Output the (x, y) coordinate of the center of the cell containing the given text.  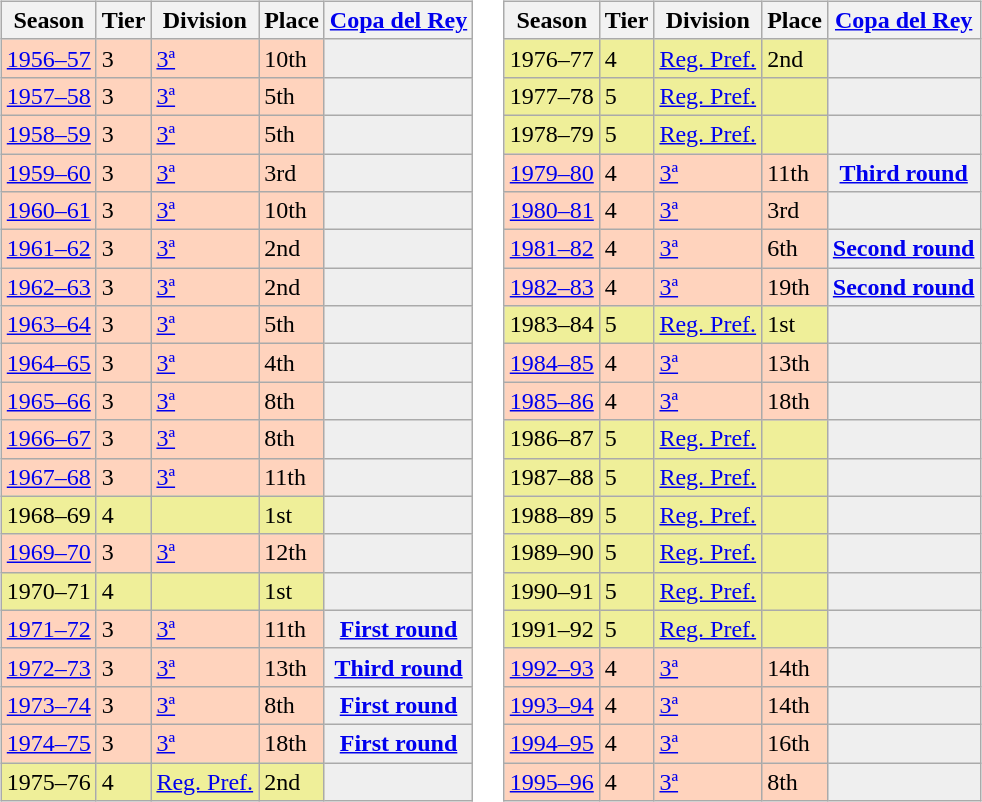
1972–73 (48, 667)
1961–62 (48, 249)
1984–85 (552, 363)
1956–57 (48, 58)
1965–66 (48, 401)
1975–76 (48, 781)
1988–89 (552, 515)
1974–75 (48, 743)
1983–84 (552, 325)
1964–65 (48, 363)
1966–67 (48, 439)
1959–60 (48, 173)
1995–96 (552, 781)
1962–63 (48, 287)
1971–72 (48, 629)
1977–78 (552, 96)
19th (795, 287)
1981–82 (552, 249)
1990–91 (552, 591)
1967–68 (48, 477)
1960–61 (48, 211)
1969–70 (48, 553)
1957–58 (48, 96)
1993–94 (552, 705)
6th (795, 249)
1958–59 (48, 134)
1985–86 (552, 401)
1992–93 (552, 667)
1978–79 (552, 134)
1973–74 (48, 705)
1991–92 (552, 629)
1980–81 (552, 211)
1986–87 (552, 439)
1968–69 (48, 515)
1976–77 (552, 58)
16th (795, 743)
12th (292, 553)
1979–80 (552, 173)
1982–83 (552, 287)
1987–88 (552, 477)
1994–95 (552, 743)
1970–71 (48, 591)
4th (292, 363)
1989–90 (552, 553)
1963–64 (48, 325)
